Detect which cell encompasses the target text, then output its [x, y] center coordinate. 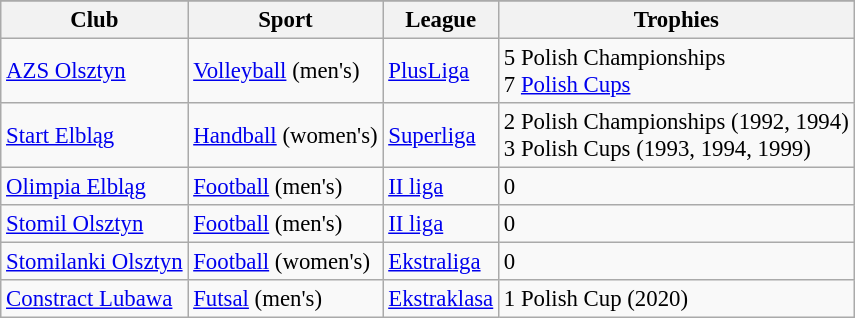
Futsal (men's) [286, 299]
Ekstraliga [441, 262]
Volleyball (men's) [286, 72]
Handball (women's) [286, 136]
PlusLiga [441, 72]
Olimpia Elbląg [94, 187]
AZS Olsztyn [94, 72]
Start Elbląg [94, 136]
5 Polish Championships7 Polish Cups [677, 72]
Ekstraklasa [441, 299]
Football (women's) [286, 262]
Sport [286, 20]
Trophies [677, 20]
Superliga [441, 136]
1 Polish Cup (2020) [677, 299]
League [441, 20]
Constract Lubawa [94, 299]
2 Polish Championships (1992, 1994)3 Polish Cups (1993, 1994, 1999) [677, 136]
Club [94, 20]
Stomilanki Olsztyn [94, 262]
Stomil Olsztyn [94, 224]
